Search for the cell housing the specified text and yield its (X, Y) center coordinate. 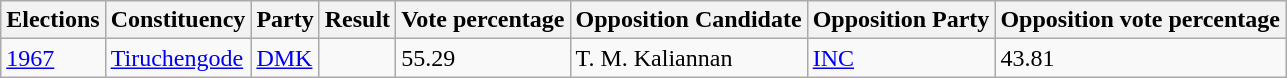
DMK (285, 58)
Opposition vote percentage (1140, 20)
Result (357, 20)
43.81 (1140, 58)
T. M. Kaliannan (688, 58)
Tiruchengode (178, 58)
Party (285, 20)
55.29 (483, 58)
Constituency (178, 20)
1967 (53, 58)
INC (901, 58)
Vote percentage (483, 20)
Opposition Party (901, 20)
Opposition Candidate (688, 20)
Elections (53, 20)
